Locate the cell with the specified text and output its (x, y) center coordinate. 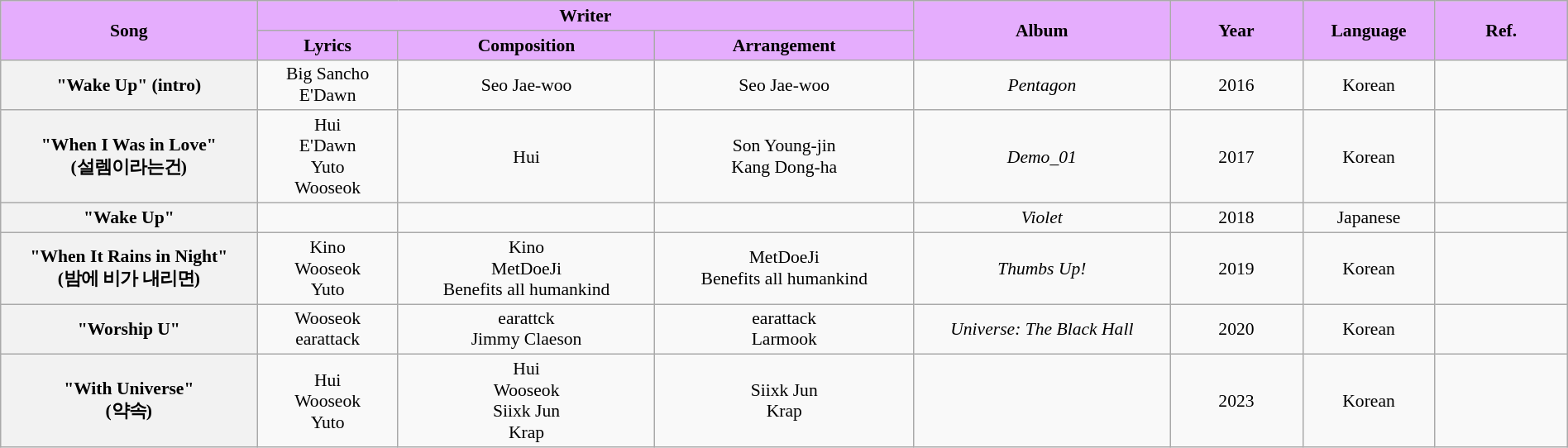
Arrangement (784, 45)
earattckJimmy Claeson (526, 329)
2017 (1236, 156)
2016 (1236, 84)
Pentagon (1042, 84)
Ref. (1501, 30)
Wooseokearattack (327, 329)
Lyrics (327, 45)
earattackLarmook (784, 329)
2019 (1236, 268)
HuiE'DawnYutoWooseok (327, 156)
"With Universe"(약속) (129, 401)
Thumbs Up! (1042, 268)
Album (1042, 30)
KinoMetDoeJiBenefits all humankind (526, 268)
"When It Rains in Night" (밤에 비가 내리면) (129, 268)
HuiWooseokYuto (327, 401)
Siixk JunKrap (784, 401)
Writer (586, 16)
Big SanchoE'Dawn (327, 84)
HuiWooseokSiixk JunKrap (526, 401)
KinoWooseokYuto (327, 268)
"Wake Up" (129, 217)
MetDoeJiBenefits all humankind (784, 268)
Universe: The Black Hall (1042, 329)
2023 (1236, 401)
2020 (1236, 329)
Language (1369, 30)
Hui (526, 156)
2018 (1236, 217)
Composition (526, 45)
Year (1236, 30)
Japanese (1369, 217)
Son Young-jinKang Dong-ha (784, 156)
"Wake Up" (intro) (129, 84)
Violet (1042, 217)
"Worship U" (129, 329)
"When I Was in Love" (설렘이라는건) (129, 156)
Demo_01 (1042, 156)
Song (129, 30)
